From the cell containing the given text, extract its center point as (X, Y) coordinate. 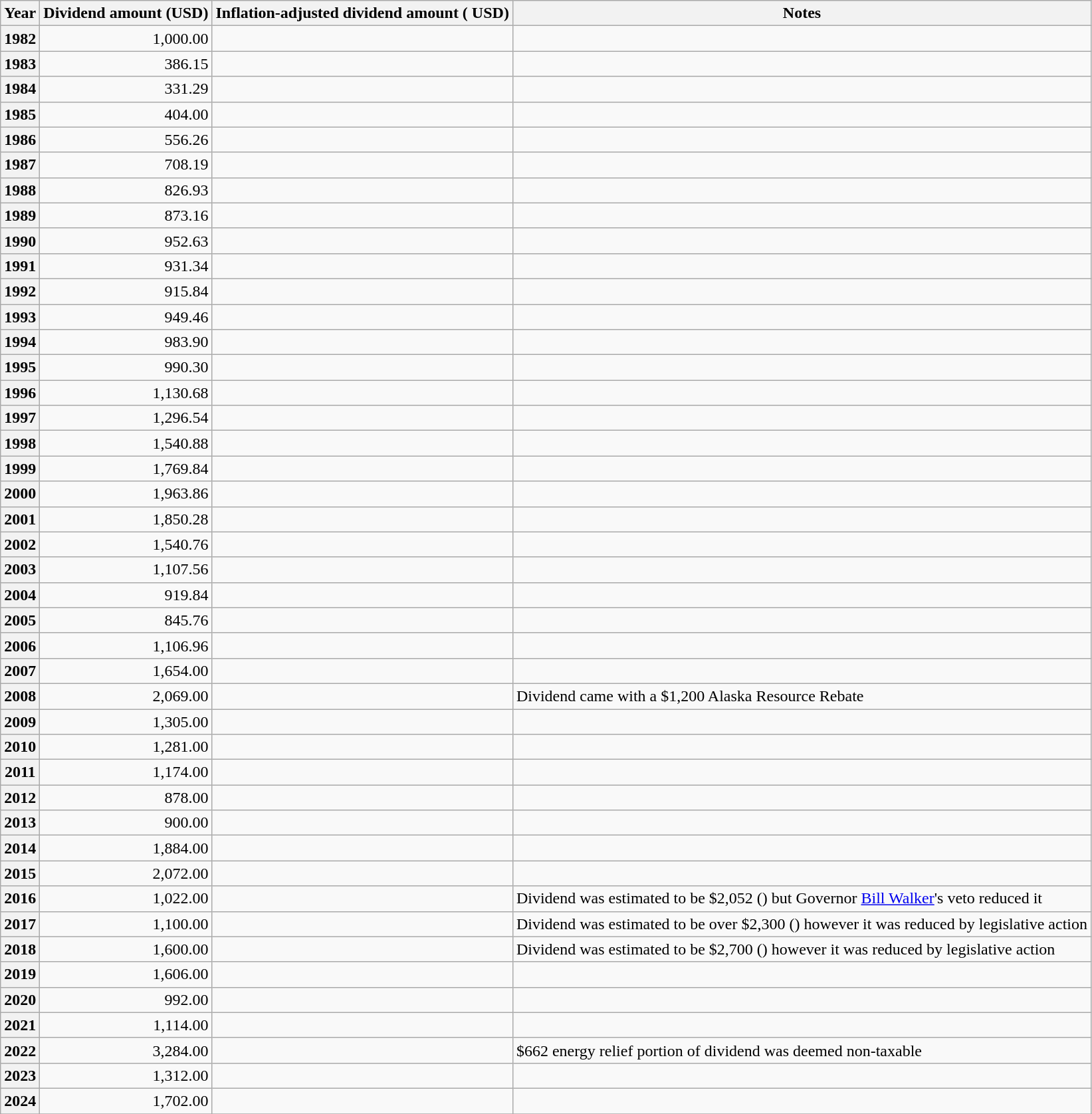
1,654.00 (126, 671)
2009 (20, 721)
931.34 (126, 266)
1,281.00 (126, 747)
2010 (20, 747)
1,963.86 (126, 494)
Dividend was estimated to be $2,052 () but Governor Bill Walker's veto reduced it (802, 899)
983.90 (126, 342)
2005 (20, 620)
1990 (20, 241)
1983 (20, 64)
1989 (20, 215)
Year (20, 13)
1,606.00 (126, 974)
2008 (20, 696)
386.15 (126, 64)
1,540.76 (126, 544)
404.00 (126, 114)
1,769.84 (126, 469)
1,100.00 (126, 924)
2004 (20, 595)
900.00 (126, 823)
1999 (20, 469)
845.76 (126, 620)
1998 (20, 443)
1,702.00 (126, 1101)
1,884.00 (126, 848)
1997 (20, 418)
2015 (20, 873)
878.00 (126, 798)
1,022.00 (126, 899)
2021 (20, 1025)
2007 (20, 671)
Dividend was estimated to be over $2,300 () however it was reduced by legislative action (802, 924)
$662 energy relief portion of dividend was deemed non-taxable (802, 1050)
1984 (20, 89)
1988 (20, 190)
2003 (20, 570)
2000 (20, 494)
Dividend amount (USD) (126, 13)
1,296.54 (126, 418)
919.84 (126, 595)
2012 (20, 798)
992.00 (126, 1000)
2020 (20, 1000)
2024 (20, 1101)
949.46 (126, 317)
2017 (20, 924)
1982 (20, 39)
915.84 (126, 291)
1986 (20, 140)
3,284.00 (126, 1050)
2011 (20, 772)
1,107.56 (126, 570)
2022 (20, 1050)
2016 (20, 899)
1991 (20, 266)
1993 (20, 317)
1,000.00 (126, 39)
2019 (20, 974)
1,540.88 (126, 443)
1992 (20, 291)
2023 (20, 1075)
1987 (20, 165)
990.30 (126, 368)
Dividend was estimated to be $2,700 () however it was reduced by legislative action (802, 949)
708.19 (126, 165)
1985 (20, 114)
331.29 (126, 89)
2,072.00 (126, 873)
2006 (20, 645)
2002 (20, 544)
Inflation-adjusted dividend amount ( USD) (362, 13)
2018 (20, 949)
1,850.28 (126, 519)
1,312.00 (126, 1075)
Dividend came with a $1,200 Alaska Resource Rebate (802, 696)
2001 (20, 519)
1,305.00 (126, 721)
952.63 (126, 241)
873.16 (126, 215)
1,130.68 (126, 393)
1,114.00 (126, 1025)
1,600.00 (126, 949)
2013 (20, 823)
1995 (20, 368)
1,174.00 (126, 772)
556.26 (126, 140)
2014 (20, 848)
1994 (20, 342)
1996 (20, 393)
Notes (802, 13)
826.93 (126, 190)
1,106.96 (126, 645)
2,069.00 (126, 696)
